Pinpoint the cell where the given text exists, returning its [x, y] midpoint coordinate. 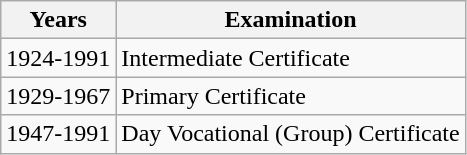
Day Vocational (Group) Certificate [290, 134]
1929-1967 [58, 96]
1924-1991 [58, 58]
Years [58, 20]
1947-1991 [58, 134]
Primary Certificate [290, 96]
Intermediate Certificate [290, 58]
Examination [290, 20]
